For the text-containing cell, return its midpoint in (X, Y) coordinate format. 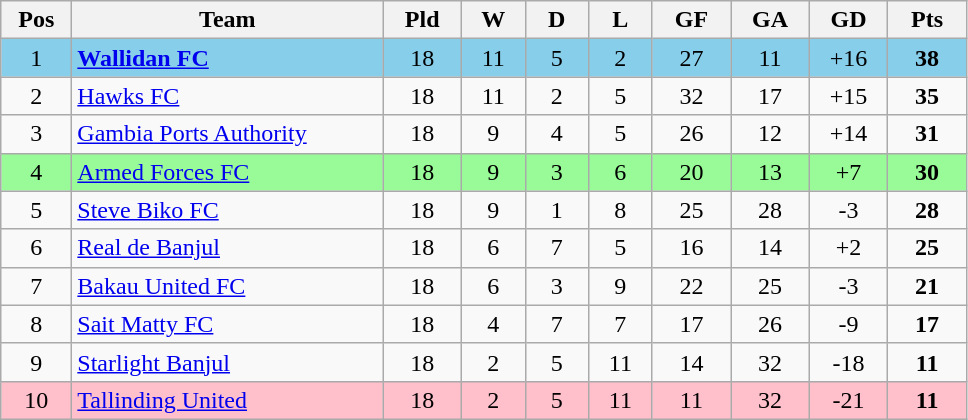
Bakau United FC (228, 286)
Pts (928, 20)
L (621, 20)
+16 (848, 58)
31 (928, 134)
Gambia Ports Authority (228, 134)
13 (770, 172)
Armed Forces FC (228, 172)
-9 (848, 324)
Pld (422, 20)
Wallidan FC (228, 58)
Real de Banjul (228, 248)
27 (692, 58)
35 (928, 96)
GD (848, 20)
W (493, 20)
20 (692, 172)
D (557, 20)
30 (928, 172)
Starlight Banjul (228, 362)
-18 (848, 362)
38 (928, 58)
16 (692, 248)
Hawks FC (228, 96)
GA (770, 20)
Team (228, 20)
21 (928, 286)
Tallinding United (228, 400)
Steve Biko FC (228, 210)
12 (770, 134)
GF (692, 20)
+14 (848, 134)
10 (36, 400)
Sait Matty FC (228, 324)
Pos (36, 20)
+15 (848, 96)
-21 (848, 400)
+7 (848, 172)
22 (692, 286)
+2 (848, 248)
